Locate the cell with the specified text and output its (X, Y) center coordinate. 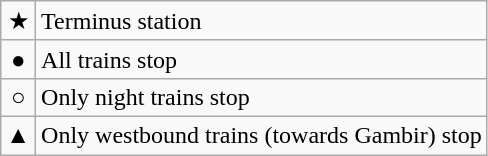
★ (18, 21)
● (18, 59)
▲ (18, 135)
Only night trains stop (262, 97)
○ (18, 97)
Terminus station (262, 21)
Only westbound trains (towards Gambir) stop (262, 135)
All trains stop (262, 59)
